From the cell containing the given text, extract its center point as [x, y] coordinate. 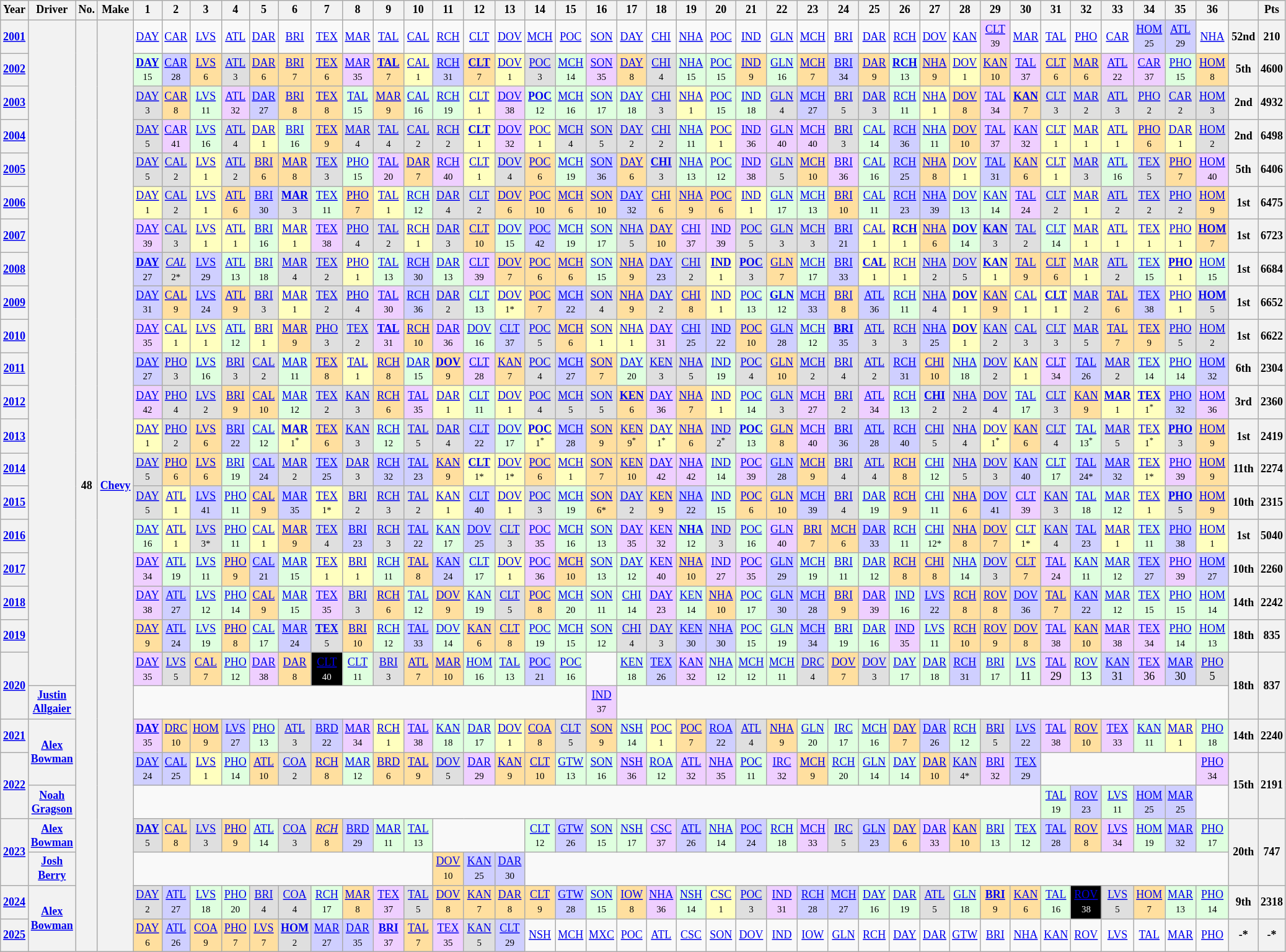
IND18 [751, 103]
6622 [1272, 336]
GLN5 [782, 170]
CHI12 [935, 470]
21 [751, 10]
MCH20 [571, 602]
LVS24 [206, 302]
RCH9 [905, 503]
BRI18 [264, 270]
13 [510, 10]
POC1* [540, 436]
IRC17 [843, 736]
835 [1272, 636]
2013 [15, 436]
ATL22 [1117, 70]
ATL36 [874, 302]
MCH5 [571, 402]
GLN8 [782, 436]
KAN4 [1056, 536]
BRD6 [389, 769]
SON16 [602, 769]
IRC5 [843, 835]
Make [115, 10]
RCH17 [327, 902]
ROV9 [995, 636]
KEN18 [632, 669]
15th [1243, 786]
Year [15, 10]
CAL12 [264, 436]
14 [540, 10]
TEX33 [1117, 736]
CLT12 [540, 835]
2360 [1272, 402]
2012 [15, 402]
CLT37 [510, 336]
NSH [540, 935]
KAN22 [1086, 602]
2021 [15, 736]
KEN32 [661, 536]
GLN12 [782, 302]
6 [295, 10]
34 [1149, 10]
2240 [1272, 736]
2003 [15, 103]
SON4 [602, 302]
NHA35 [721, 769]
LVS29 [206, 270]
BRI35 [843, 336]
25 [874, 10]
32 [1086, 10]
MAR24 [295, 636]
22 [782, 10]
KEN10 [632, 470]
3 [206, 10]
IND19 [721, 369]
4 [236, 10]
MCH11 [782, 669]
DAR26 [935, 736]
2419 [1272, 436]
CAR28 [176, 70]
BRI23 [358, 536]
TAL33 [419, 636]
2004 [15, 136]
ROV [1086, 935]
TAL15 [358, 103]
DAR15 [419, 369]
PHO34 [1212, 769]
MCH13 [813, 203]
HOM14 [1212, 602]
ATL19 [176, 570]
HOM13 [1212, 636]
DAR9 [874, 70]
Pts [1272, 10]
GTW [965, 935]
KEN40 [661, 570]
KEN9* [632, 436]
DAY1* [661, 436]
CHI14 [632, 602]
CHI6 [661, 203]
NHA22 [692, 503]
DOV13 [965, 203]
GLN29 [782, 570]
COA9 [206, 935]
GLN30 [782, 602]
TAL13* [1086, 436]
MXC [602, 935]
TAL30 [389, 302]
2023 [15, 852]
COA4 [295, 902]
MCH17 [813, 270]
2 [176, 10]
TAL28 [1056, 835]
CSC1 [721, 902]
DAY10 [661, 236]
TEX4 [327, 536]
TEX26 [661, 669]
CHI11 [935, 503]
23 [813, 10]
HOM32 [1212, 369]
ROV13 [1086, 669]
TAL26 [1086, 369]
KAN19 [480, 602]
TAL29 [1056, 669]
KEN9 [661, 503]
MAR27 [327, 935]
DAR27 [264, 103]
Chevy [115, 486]
12 [480, 10]
2024 [15, 902]
POC11 [751, 769]
BRI34 [843, 70]
2018 [15, 602]
MAR8 [295, 170]
SON35 [602, 70]
48 [87, 486]
Noah Gragson [52, 802]
HOM3 [1212, 103]
20 [721, 10]
TEX3 [327, 170]
CAL24 [264, 470]
MCH15 [571, 636]
DAR39 [874, 602]
11 [448, 10]
BRI22 [236, 436]
POC36 [540, 570]
DAY17 [905, 669]
2007 [15, 236]
RCH25 [905, 170]
2005 [15, 170]
IND31 [782, 902]
2191 [1272, 786]
IND3 [721, 536]
TAL18 [1086, 503]
PHO20 [236, 902]
BRI6 [264, 170]
TAL24* [1086, 470]
CAR2 [1181, 103]
26 [905, 10]
DAR2 [448, 302]
9 [389, 10]
ATL6 [236, 203]
CAL10 [264, 402]
ROV38 [1086, 902]
SON11 [602, 602]
6406 [1272, 170]
NSH36 [632, 769]
TEX14 [1149, 369]
2002 [15, 70]
2020 [15, 685]
HOM27 [1212, 570]
MCH4 [571, 136]
6652 [1272, 302]
IND35 [905, 636]
SON1 [602, 336]
KAN4* [965, 769]
2017 [15, 570]
MAR 8 [358, 902]
DAR36 [448, 336]
GLN7 [782, 270]
TAL6 [1117, 302]
BRI17 [995, 669]
RCH2 [448, 136]
POC19 [540, 636]
CLT14 [1056, 236]
DOV41 [995, 503]
DAY14 [905, 769]
LVS2 [206, 402]
2006 [15, 203]
KAN14 [995, 203]
TEX34 [1149, 636]
ATL7 [419, 669]
MAR30 [1181, 669]
DAR16 [874, 636]
PHO8 [236, 636]
DRC4 [813, 669]
SON12 [602, 636]
9th [1243, 902]
CLT34 [1056, 369]
GTW13 [571, 769]
747 [1272, 852]
IOW8 [632, 902]
2274 [1272, 470]
NSH17 [632, 835]
SON6* [602, 503]
CAL8 [176, 835]
KAN31 [1117, 669]
TAL12 [419, 602]
10 [419, 10]
TEX [327, 37]
LVS19 [206, 636]
PHO12 [236, 669]
POC8 [540, 602]
6723 [1272, 236]
837 [1272, 685]
MAR13 [1181, 902]
2260 [1272, 570]
GLN4 [782, 103]
KEN30 [692, 636]
DOV15 [510, 236]
35 [1181, 10]
ROA22 [721, 736]
HOM1 [1212, 536]
2242 [1272, 602]
CAL2* [176, 270]
DAR7 [419, 170]
RCH19 [448, 103]
MAR25 [1181, 802]
GTW26 [571, 835]
ATL10 [264, 769]
IND27 [721, 570]
GLN17 [782, 203]
KEN14 [692, 602]
ATL34 [874, 402]
IND39 [721, 236]
28 [965, 10]
DAY20 [632, 369]
DOV2 [995, 369]
GLN20 [813, 736]
MAR34 [358, 736]
20th [1243, 852]
29 [995, 10]
2011 [15, 369]
DAR30 [510, 869]
6498 [1272, 136]
IND9 [751, 70]
CHI37 [692, 236]
KEN6 [632, 402]
CAL25 [176, 769]
ATL9 [236, 302]
CLT13 [480, 302]
NHA36 [661, 902]
2001 [15, 37]
PHO38 [1181, 536]
11th [1243, 470]
BRI13 [995, 835]
ROV10 [1086, 736]
BRI21 [843, 236]
IND15 [721, 503]
RCH18 [782, 835]
PHO18 [1212, 736]
LVS7 [264, 935]
POC17 [751, 602]
RCH23 [905, 203]
2022 [15, 786]
CLT28 [480, 369]
BRI30 [264, 203]
NHA42 [692, 470]
HOM16 [480, 669]
HOM5 [1212, 302]
3rd [1243, 402]
IND38 [751, 170]
HOM15 [1212, 270]
CAR41 [176, 136]
DOV36 [1026, 602]
HOM8 [1212, 70]
GLN19 [782, 636]
SON36 [602, 170]
2304 [1272, 369]
MAR6 [1086, 70]
TAL4 [389, 136]
8 [358, 10]
DAR6 [264, 70]
DAR38 [264, 669]
ATL12 [236, 336]
KAN40 [1026, 470]
2009 [15, 302]
RCH28 [813, 902]
5040 [1272, 536]
GLN18 [965, 902]
DAR18 [935, 669]
CAL21 [264, 570]
LVS3 [206, 835]
MAR10 [448, 669]
2010 [15, 336]
POC39 [751, 470]
DAR13 [448, 270]
BRI33 [843, 270]
NHA30 [721, 636]
IND16 [905, 602]
LVS12 [206, 602]
PHO13 [264, 736]
DAY39 [148, 236]
RCH20 [843, 769]
CLT8 [510, 636]
KAN24 [448, 570]
MCH1 [571, 470]
6th [1243, 369]
TAL8 [419, 570]
16 [602, 10]
15 [571, 10]
DAY15 [148, 70]
CAL11 [874, 203]
CAL [419, 37]
DAY38 [148, 602]
MAR1* [295, 436]
17 [632, 10]
DAY7 [905, 736]
MCH22 [571, 302]
NHA13 [692, 170]
ATL29 [1181, 37]
COA8 [540, 736]
4600 [1272, 70]
IOW [813, 935]
210 [1272, 37]
POC24 [751, 835]
24 [843, 10]
CHI25 [692, 336]
KAN5 [480, 935]
ATL14 [264, 835]
2019 [15, 636]
DAR35 [358, 935]
ROA12 [661, 769]
POC21 [540, 669]
TEX29 [1026, 769]
DAR10 [935, 769]
RCH30 [419, 270]
CHI5 [935, 436]
CLT [480, 37]
DAR12 [874, 570]
NHA7 [692, 402]
COA2 [295, 769]
DAY9 [148, 636]
2016 [15, 536]
RCH32 [389, 470]
DRC10 [176, 736]
HOM36 [1212, 402]
MCH39 [813, 503]
KAN18 [448, 736]
NHA15 [692, 70]
DOV16 [480, 336]
MCH3 [813, 236]
TAL34 [995, 103]
SON10 [602, 203]
DOV6 [510, 203]
TEX12 [1026, 835]
36 [1212, 10]
MCH2 [813, 369]
PHO17 [1212, 835]
TAL19 [1056, 802]
IND22 [721, 336]
CHI [661, 37]
CAL14 [874, 136]
Josh Berry [52, 869]
MAR38 [1117, 636]
4932 [1272, 103]
KAN25 [480, 869]
CSC [692, 935]
GLN16 [782, 70]
DAY12 [632, 570]
BRI32 [995, 769]
TAL22 [419, 536]
IND14 [721, 470]
IND2* [721, 436]
5 [264, 10]
DAY32 [632, 203]
CHI12* [935, 536]
ATL13 [236, 270]
KEN3 [661, 369]
GLN23 [874, 835]
BRD29 [358, 835]
CAL17 [264, 636]
ROV23 [1086, 802]
CAR37 [1149, 70]
DOV38 [510, 103]
CLT9 [540, 902]
TEX27 [1149, 570]
HOM19 [1149, 835]
MCH7 [813, 70]
IRC32 [782, 769]
DAY34 [148, 570]
LVS41 [206, 503]
LVS27 [236, 736]
6684 [1272, 270]
2315 [1272, 503]
2014 [15, 470]
PHO32 [1181, 402]
2025 [15, 935]
CLT29 [510, 935]
No. [87, 10]
TAL17 [1026, 402]
2318 [1272, 902]
DAY8 [632, 70]
30 [1026, 10]
27 [935, 10]
ATL24 [176, 636]
TEX36 [1149, 669]
NHA39 [935, 203]
ATL16 [1117, 170]
BRI11 [843, 570]
DAR17 [480, 736]
MCH34 [813, 636]
TAL35 [419, 402]
LVS18 [206, 902]
CLT22 [480, 436]
TAL16 [1056, 902]
IND37 [602, 702]
CAL7 [206, 669]
GLN14 [874, 769]
KAN17 [448, 536]
7 [327, 10]
POC42 [540, 236]
DAR29 [480, 769]
CAR8 [176, 103]
NHA18 [965, 369]
LVS3* [206, 536]
BRI37 [389, 935]
DOV17 [510, 436]
52nd [1243, 37]
6475 [1272, 203]
LVS34 [1117, 835]
HOM40 [1212, 170]
33 [1117, 10]
18 [661, 10]
NHA25 [935, 336]
31 [1056, 10]
DAY24 [148, 769]
Driver [52, 10]
TEX25 [327, 470]
ATL28 [874, 436]
DOV32 [510, 136]
TAL20 [389, 170]
1 [148, 10]
KAN2 [995, 336]
POC14 [751, 402]
CHI10 [935, 369]
COA3 [295, 835]
19 [692, 10]
ATL5 [935, 902]
DAY18 [632, 103]
IND36 [751, 136]
CSC37 [661, 835]
GTW28 [571, 902]
2008 [15, 270]
MCH14 [571, 70]
TEX37 [389, 902]
DOV25 [480, 536]
DAY36 [661, 402]
Justin Allgaier [52, 702]
CLT4 [1056, 436]
2015 [15, 503]
BRD22 [327, 736]
